Extract the [x, y] coordinate from the center of the cell holding the provided text.  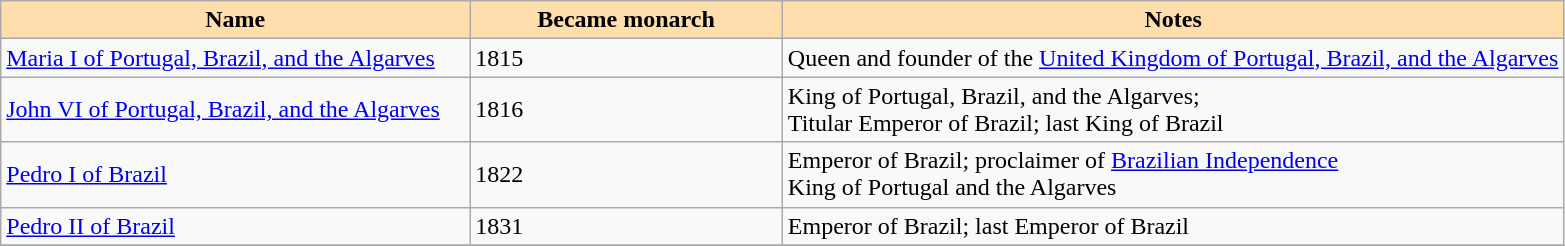
Became monarch [626, 20]
Maria I of Portugal, Brazil, and the Algarves [236, 58]
Queen and founder of the United Kingdom of Portugal, Brazil, and the Algarves [1173, 58]
1822 [626, 174]
Notes [1173, 20]
1815 [626, 58]
1816 [626, 110]
Pedro I of Brazil [236, 174]
John VI of Portugal, Brazil, and the Algarves [236, 110]
Pedro II of Brazil [236, 226]
1831 [626, 226]
Emperor of Brazil; proclaimer of Brazilian Independence King of Portugal and the Algarves [1173, 174]
Name [236, 20]
Emperor of Brazil; last Emperor of Brazil [1173, 226]
King of Portugal, Brazil, and the Algarves; Titular Emperor of Brazil; last King of Brazil [1173, 110]
